Identify which cell holds the provided text, then report its [X, Y] central coordinate. 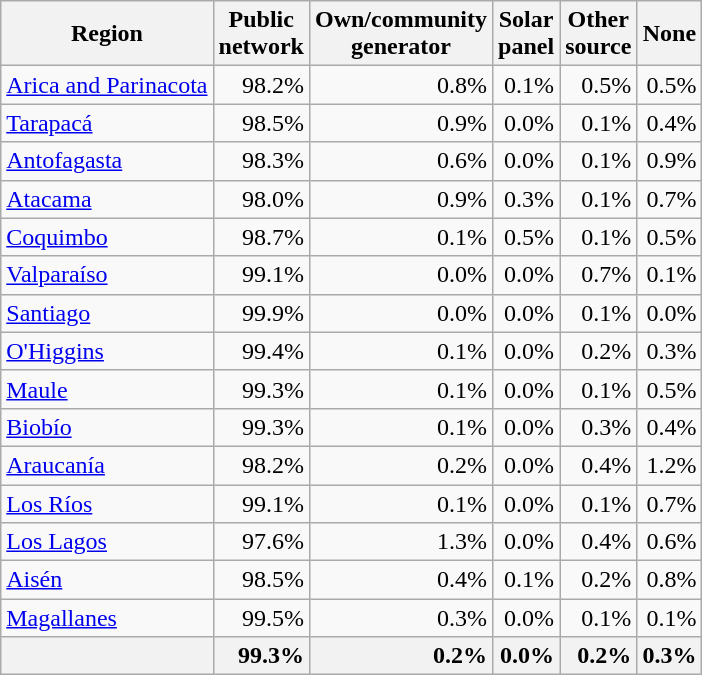
Los Ríos [107, 503]
Publicnetwork [261, 34]
Magallanes [107, 618]
None [670, 34]
98.0% [261, 199]
Tarapacá [107, 123]
Arica and Parinacota [107, 85]
Atacama [107, 199]
Coquimbo [107, 237]
Los Lagos [107, 542]
98.3% [261, 161]
O'Higgins [107, 351]
99.5% [261, 618]
Antofagasta [107, 161]
1.3% [400, 542]
Own/communitygenerator [400, 34]
Othersource [598, 34]
Araucanía [107, 465]
Solarpanel [526, 34]
98.7% [261, 237]
99.9% [261, 313]
Biobío [107, 427]
Aisén [107, 580]
Valparaíso [107, 275]
Santiago [107, 313]
97.6% [261, 542]
99.4% [261, 351]
1.2% [670, 465]
Region [107, 34]
Maule [107, 389]
